Locate the cell with the specified text and output its (X, Y) center coordinate. 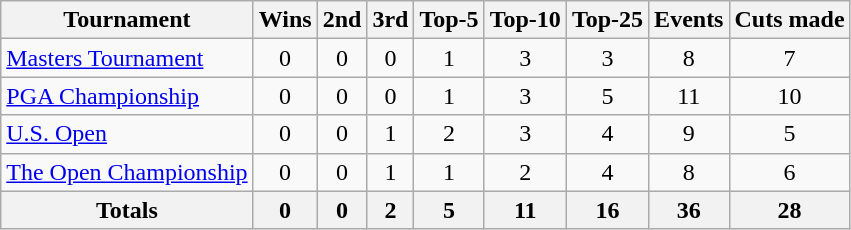
Top-5 (449, 20)
16 (607, 210)
Wins (285, 20)
28 (790, 210)
2nd (342, 20)
Events (689, 20)
Totals (127, 210)
6 (790, 172)
10 (790, 96)
Top-25 (607, 20)
Top-10 (525, 20)
Cuts made (790, 20)
Tournament (127, 20)
36 (689, 210)
The Open Championship (127, 172)
7 (790, 58)
U.S. Open (127, 134)
PGA Championship (127, 96)
9 (689, 134)
Masters Tournament (127, 58)
3rd (390, 20)
